Identify which cell holds the provided text, then report its (x, y) central coordinate. 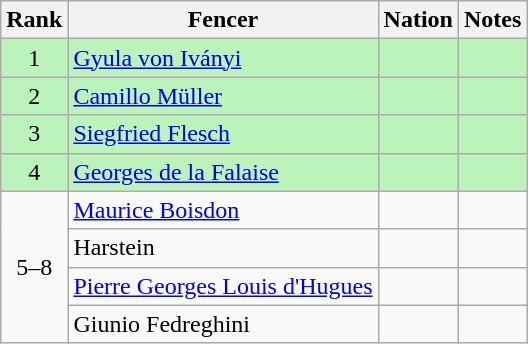
4 (34, 172)
Georges de la Falaise (223, 172)
Maurice Boisdon (223, 210)
Fencer (223, 20)
Rank (34, 20)
Pierre Georges Louis d'Hugues (223, 286)
5–8 (34, 267)
Notes (492, 20)
Giunio Fedreghini (223, 324)
Harstein (223, 248)
Siegfried Flesch (223, 134)
Camillo Müller (223, 96)
2 (34, 96)
3 (34, 134)
Gyula von Iványi (223, 58)
1 (34, 58)
Nation (418, 20)
